Scan for the cell matching the given text and deliver its (x, y) coordinate at center. 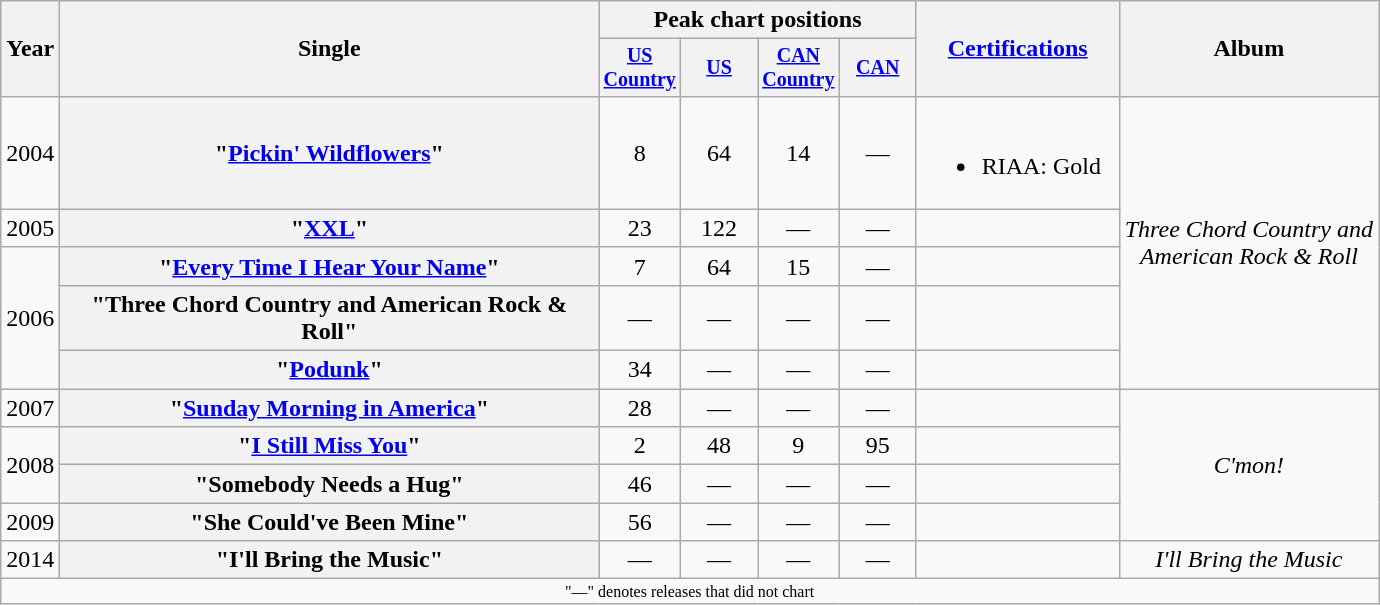
2009 (30, 522)
28 (640, 408)
2014 (30, 560)
8 (640, 152)
Certifications (1018, 49)
"I Still Miss You" (330, 446)
RIAA: Gold (1018, 152)
Single (330, 49)
34 (640, 370)
7 (640, 266)
Peak chart positions (758, 20)
"Every Time I Hear Your Name" (330, 266)
56 (640, 522)
15 (799, 266)
I'll Bring the Music (1248, 560)
14 (799, 152)
2006 (30, 318)
US (720, 68)
23 (640, 228)
C'mon! (1248, 465)
"XXL" (330, 228)
Three Chord Country andAmerican Rock & Roll (1248, 242)
122 (720, 228)
2008 (30, 465)
2005 (30, 228)
"Somebody Needs a Hug" (330, 484)
"Pickin' Wildflowers" (330, 152)
"—" denotes releases that did not chart (690, 591)
"I'll Bring the Music" (330, 560)
CAN Country (799, 68)
"Three Chord Country and American Rock & Roll" (330, 318)
"She Could've Been Mine" (330, 522)
Album (1248, 49)
9 (799, 446)
2004 (30, 152)
46 (640, 484)
95 (878, 446)
2 (640, 446)
CAN (878, 68)
Year (30, 49)
US Country (640, 68)
"Podunk" (330, 370)
48 (720, 446)
"Sunday Morning in America" (330, 408)
2007 (30, 408)
